Return [X, Y] of the center of cell containing provided text 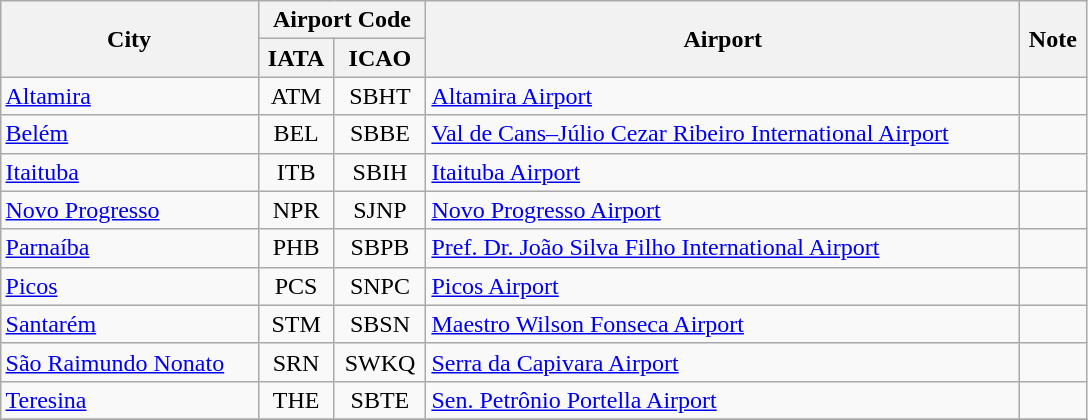
ITB [296, 172]
SJNP [380, 210]
SWKQ [380, 362]
ICAO [380, 58]
SBBE [380, 134]
SBTE [380, 400]
SBPB [380, 248]
THE [296, 400]
Serra da Capivara Airport [723, 362]
IATA [296, 58]
Itaituba [129, 172]
Itaituba Airport [723, 172]
SBHT [380, 96]
SRN [296, 362]
Sen. Petrônio Portella Airport [723, 400]
Parnaíba [129, 248]
Novo Progresso Airport [723, 210]
Altamira Airport [723, 96]
Note [1053, 39]
Val de Cans–Júlio Cezar Ribeiro International Airport [723, 134]
Picos [129, 286]
BEL [296, 134]
Teresina [129, 400]
Pref. Dr. João Silva Filho International Airport [723, 248]
Airport Code [342, 20]
Altamira [129, 96]
Airport [723, 39]
Novo Progresso [129, 210]
São Raimundo Nonato [129, 362]
Maestro Wilson Fonseca Airport [723, 324]
City [129, 39]
Belém [129, 134]
SNPC [380, 286]
Picos Airport [723, 286]
SBSN [380, 324]
Santarém [129, 324]
ATM [296, 96]
PCS [296, 286]
PHB [296, 248]
NPR [296, 210]
STM [296, 324]
SBIH [380, 172]
